Return (x, y) of the center of cell containing provided text 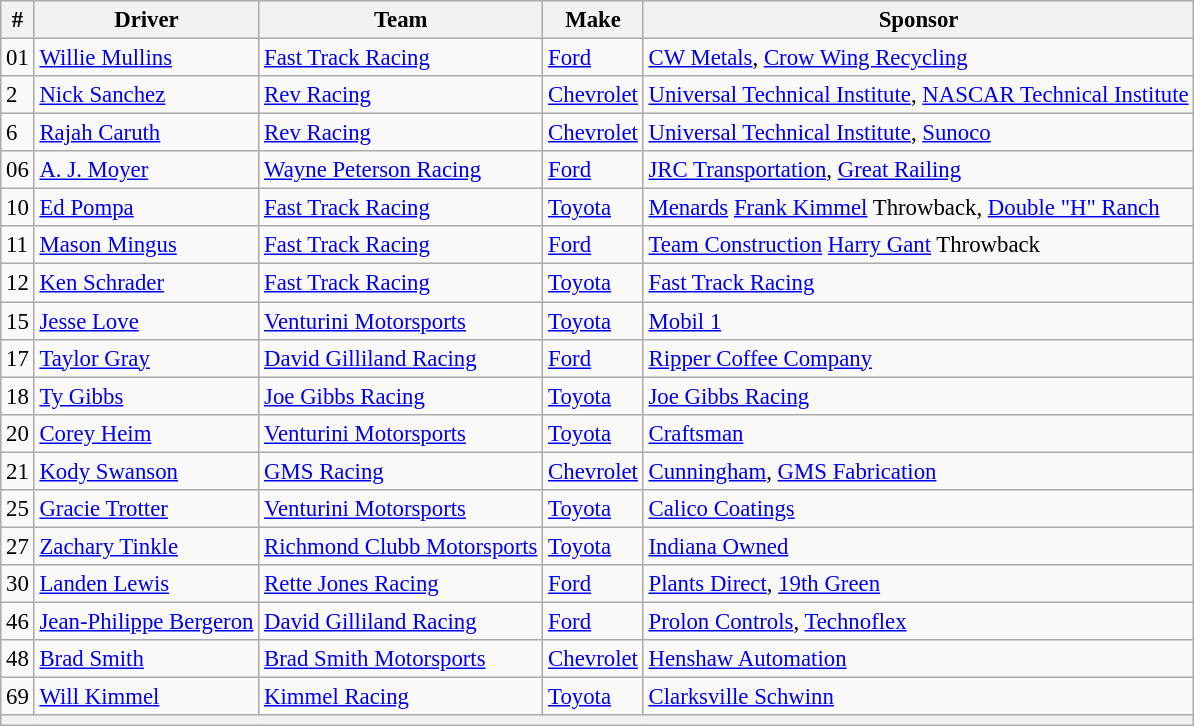
Kimmel Racing (401, 697)
18 (18, 396)
46 (18, 621)
Universal Technical Institute, Sunoco (918, 133)
06 (18, 170)
Corey Heim (146, 433)
Gracie Trotter (146, 509)
Brad Smith Motorsports (401, 659)
Wayne Peterson Racing (401, 170)
12 (18, 283)
6 (18, 133)
Zachary Tinkle (146, 546)
Ripper Coffee Company (918, 358)
Mobil 1 (918, 321)
Clarksville Schwinn (918, 697)
Taylor Gray (146, 358)
Indiana Owned (918, 546)
10 (18, 208)
Brad Smith (146, 659)
Willie Mullins (146, 58)
01 (18, 58)
Calico Coatings (918, 509)
69 (18, 697)
Rette Jones Racing (401, 584)
Plants Direct, 19th Green (918, 584)
GMS Racing (401, 471)
Landen Lewis (146, 584)
48 (18, 659)
Jesse Love (146, 321)
Prolon Controls, Technoflex (918, 621)
Ed Pompa (146, 208)
Universal Technical Institute, NASCAR Technical Institute (918, 95)
30 (18, 584)
Ty Gibbs (146, 396)
Sponsor (918, 20)
20 (18, 433)
Driver (146, 20)
Menards Frank Kimmel Throwback, Double "H" Ranch (918, 208)
JRC Transportation, Great Railing (918, 170)
CW Metals, Crow Wing Recycling (918, 58)
Nick Sanchez (146, 95)
25 (18, 509)
2 (18, 95)
Ken Schrader (146, 283)
Mason Mingus (146, 245)
27 (18, 546)
Richmond Clubb Motorsports (401, 546)
Jean-Philippe Bergeron (146, 621)
Cunningham, GMS Fabrication (918, 471)
Kody Swanson (146, 471)
21 (18, 471)
17 (18, 358)
Team Construction Harry Gant Throwback (918, 245)
Henshaw Automation (918, 659)
Will Kimmel (146, 697)
Team (401, 20)
Craftsman (918, 433)
A. J. Moyer (146, 170)
# (18, 20)
15 (18, 321)
Make (593, 20)
Rajah Caruth (146, 133)
11 (18, 245)
